Identify which cell holds the provided text, then report its [X, Y] central coordinate. 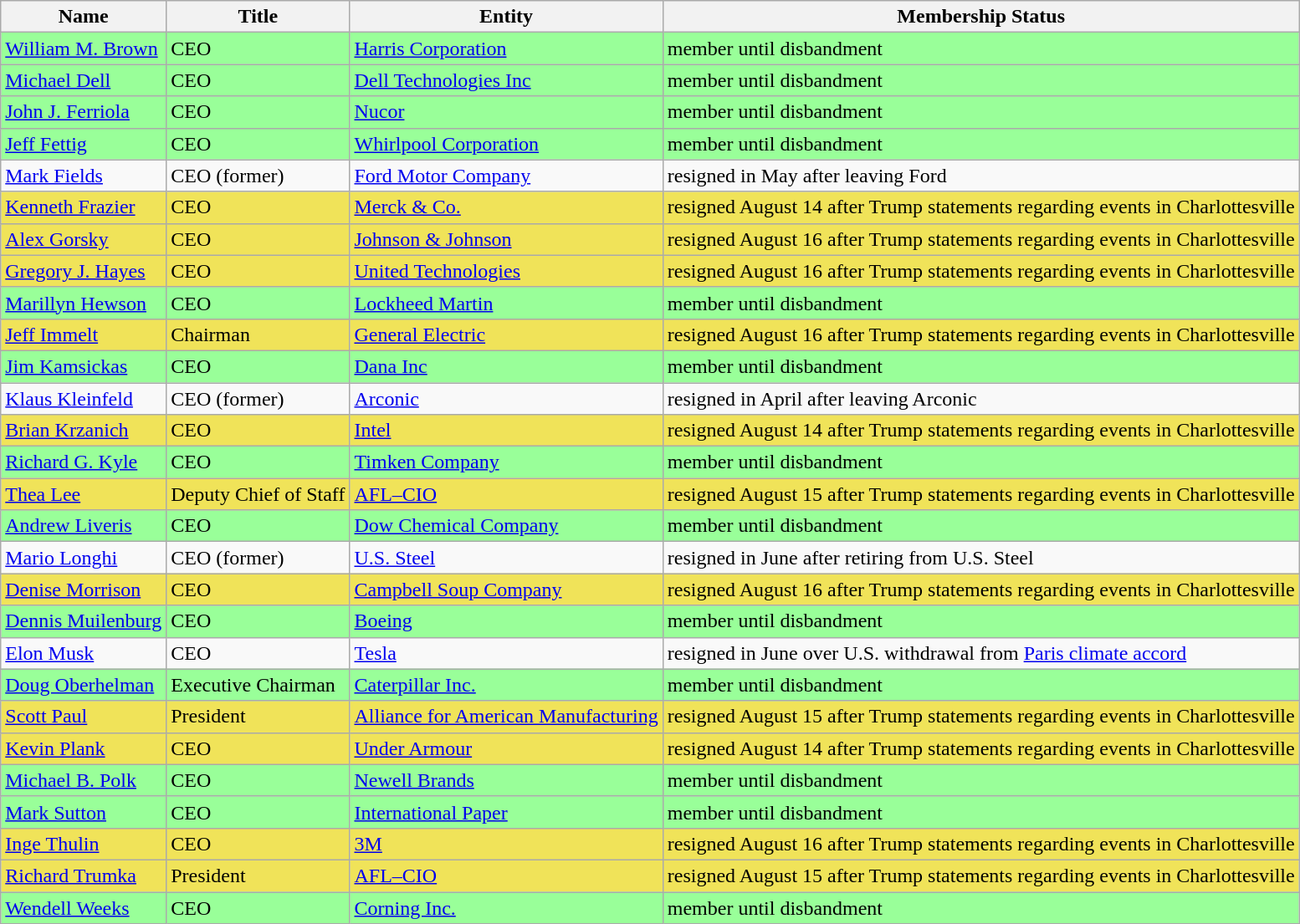
Kenneth Frazier [84, 207]
Richard G. Kyle [84, 462]
Jim Kamsickas [84, 366]
Nucor [506, 112]
John J. Ferriola [84, 112]
Caterpillar Inc. [506, 685]
Wendell Weeks [84, 907]
Johnson & Johnson [506, 239]
Doug Oberhelman [84, 685]
Denise Morrison [84, 590]
Newell Brands [506, 780]
Marillyn Hewson [84, 303]
Gregory J. Hayes [84, 271]
Thea Lee [84, 494]
Tesla [506, 653]
General Electric [506, 334]
resigned in April after leaving Arconic [980, 399]
Elon Musk [84, 653]
Corning Inc. [506, 907]
Michael Dell [84, 80]
Harris Corporation [506, 48]
Dana Inc [506, 366]
Title [258, 17]
Jeff Fettig [84, 144]
Entity [506, 17]
Inge Thulin [84, 844]
Alliance for American Manufacturing [506, 717]
Campbell Soup Company [506, 590]
Mark Fields [84, 176]
Whirlpool Corporation [506, 144]
Executive Chairman [258, 685]
Alex Gorsky [84, 239]
Boeing [506, 621]
Deputy Chief of Staff [258, 494]
Ford Motor Company [506, 176]
Jeff Immelt [84, 334]
Arconic [506, 399]
Intel [506, 431]
Andrew Liveris [84, 526]
Timken Company [506, 462]
Dennis Muilenburg [84, 621]
Lockheed Martin [506, 303]
Michael B. Polk [84, 780]
Dow Chemical Company [506, 526]
Under Armour [506, 748]
Membership Status [980, 17]
Chairman [258, 334]
Brian Krzanich [84, 431]
Klaus Kleinfeld [84, 399]
Scott Paul [84, 717]
United Technologies [506, 271]
Dell Technologies Inc [506, 80]
Richard Trumka [84, 876]
Kevin Plank [84, 748]
Merck & Co. [506, 207]
Mark Sutton [84, 812]
resigned in May after leaving Ford [980, 176]
William M. Brown [84, 48]
3M [506, 844]
Mario Longhi [84, 558]
U.S. Steel [506, 558]
resigned in June after retiring from U.S. Steel [980, 558]
resigned in June over U.S. withdrawal from Paris climate accord [980, 653]
International Paper [506, 812]
Name [84, 17]
